Return the (X, Y) coordinate for the center point of the cell that contains the specified text.  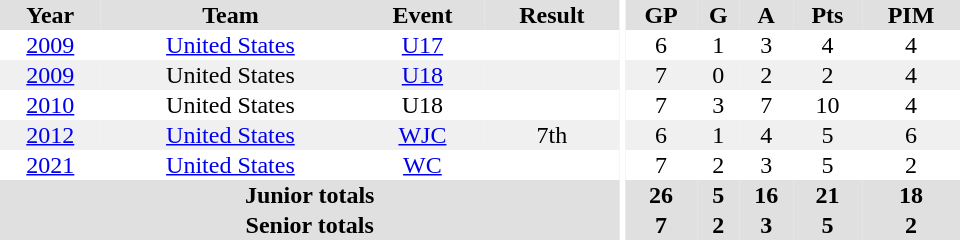
Team (231, 15)
10 (828, 105)
Result (552, 15)
7th (552, 135)
2010 (50, 105)
Event (422, 15)
18 (911, 195)
A (766, 15)
G (718, 15)
U17 (422, 45)
PIM (911, 15)
16 (766, 195)
2021 (50, 165)
WC (422, 165)
Pts (828, 15)
GP (661, 15)
2012 (50, 135)
21 (828, 195)
0 (718, 75)
Year (50, 15)
WJC (422, 135)
26 (661, 195)
Junior totals (310, 195)
Senior totals (310, 225)
